Capture the cell that displays the provided text and extract its (x, y) central coordinate. 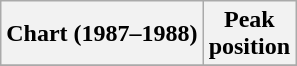
Peakposition (249, 34)
Chart (1987–1988) (102, 34)
